For the text-containing cell, return its midpoint in [X, Y] coordinate format. 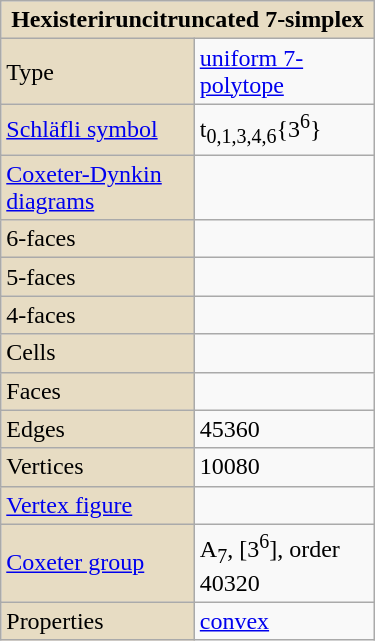
4-faces [98, 315]
A7, [36], order 40320 [284, 563]
Hexisteriruncitruncated 7-simplex [188, 20]
Type [98, 72]
Cells [98, 353]
t0,1,3,4,6{36} [284, 130]
Coxeter-Dynkin diagrams [98, 188]
10080 [284, 467]
Coxeter group [98, 563]
uniform 7-polytope [284, 72]
Vertices [98, 467]
Vertex figure [98, 505]
Edges [98, 429]
45360 [284, 429]
6-faces [98, 239]
convex [284, 621]
Faces [98, 391]
5-faces [98, 277]
Properties [98, 621]
Schläfli symbol [98, 130]
